Locate the cell with the specified text and output its [X, Y] center coordinate. 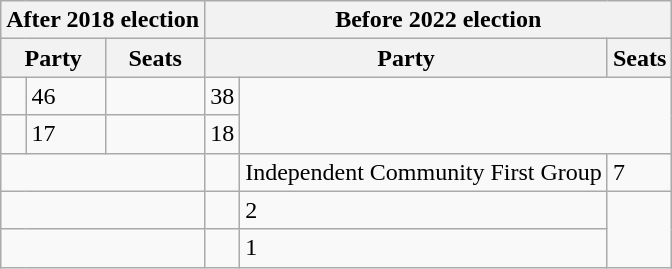
18 [222, 134]
Before 2022 election [438, 20]
38 [222, 96]
7 [639, 172]
After 2018 election [103, 20]
1 [424, 248]
Independent Community First Group [424, 172]
46 [66, 96]
17 [66, 134]
2 [424, 210]
